Pinpoint the cell where the given text exists, returning its (X, Y) midpoint coordinate. 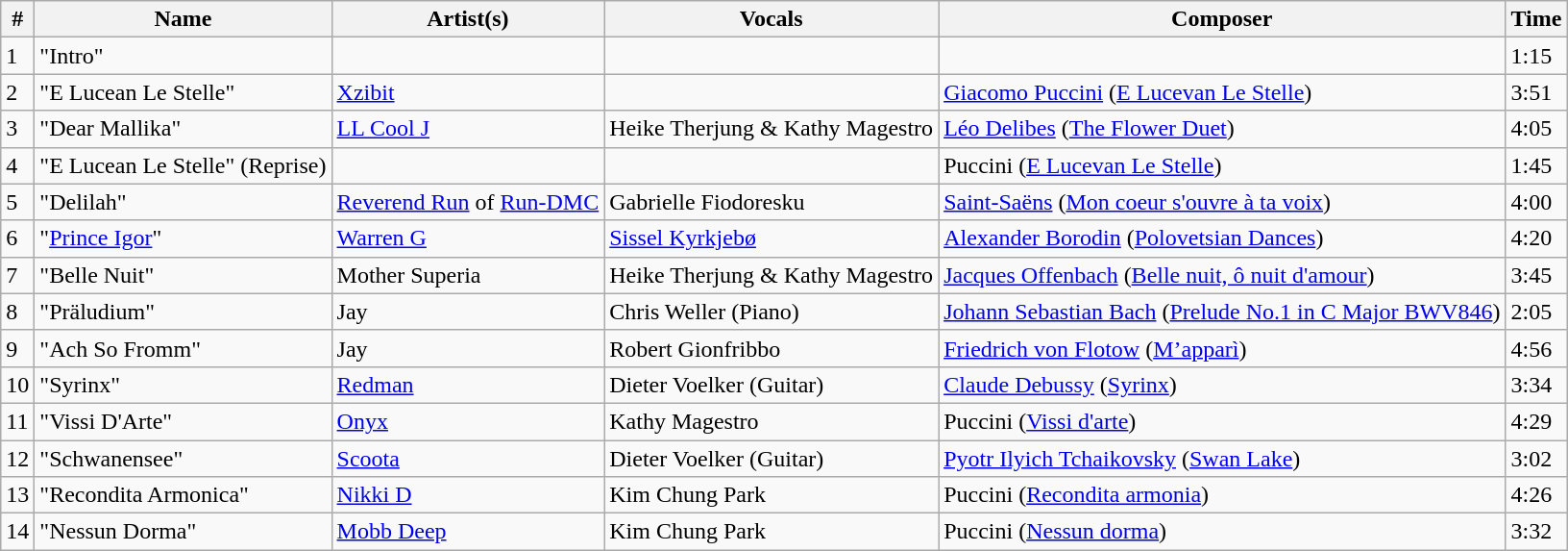
4 (17, 165)
3:34 (1536, 385)
1:15 (1536, 56)
Warren G (468, 238)
Alexander Borodin (Polovetsian Dances) (1222, 238)
Jacques Offenbach (Belle nuit, ô nuit d'amour) (1222, 275)
3:45 (1536, 275)
3:02 (1536, 459)
3:32 (1536, 532)
6 (17, 238)
Léo Delibes (The Flower Duet) (1222, 129)
Xzibit (468, 92)
Puccini (Vissi d'arte) (1222, 421)
Kathy Magestro (772, 421)
Sissel Kyrkjebø (772, 238)
Saint-Saëns (Mon coeur s'ouvre à ta voix) (1222, 202)
Mobb Deep (468, 532)
4:05 (1536, 129)
8 (17, 312)
4:26 (1536, 495)
"Delilah" (183, 202)
2:05 (1536, 312)
1:45 (1536, 165)
Time (1536, 19)
10 (17, 385)
Onyx (468, 421)
"Belle Nuit" (183, 275)
7 (17, 275)
Claude Debussy (Syrinx) (1222, 385)
Composer (1222, 19)
Scoota (468, 459)
3 (17, 129)
Mother Superia (468, 275)
Name (183, 19)
Pyotr Ilyich Tchaikovsky (Swan Lake) (1222, 459)
"Schwanensee" (183, 459)
Chris Weller (Piano) (772, 312)
Puccini (Nessun dorma) (1222, 532)
3:51 (1536, 92)
Giacomo Puccini (E Lucevan Le Stelle) (1222, 92)
LL Cool J (468, 129)
"E Lucean Le Stelle" (183, 92)
Johann Sebastian Bach (Prelude No.1 in C Major BWV846) (1222, 312)
4:29 (1536, 421)
Vocals (772, 19)
Puccini (Recondita armonia) (1222, 495)
"Präludium" (183, 312)
Robert Gionfribbo (772, 348)
"Vissi D'Arte" (183, 421)
14 (17, 532)
"Syrinx" (183, 385)
"Nessun Dorma" (183, 532)
Artist(s) (468, 19)
5 (17, 202)
"E Lucean Le Stelle" (Reprise) (183, 165)
Friedrich von Flotow (M’apparì) (1222, 348)
Redman (468, 385)
Nikki D (468, 495)
"Prince Igor" (183, 238)
2 (17, 92)
9 (17, 348)
13 (17, 495)
# (17, 19)
11 (17, 421)
"Ach So Fromm" (183, 348)
12 (17, 459)
Puccini (E Lucevan Le Stelle) (1222, 165)
4:00 (1536, 202)
Gabrielle Fiodoresku (772, 202)
"Recondita Armonica" (183, 495)
1 (17, 56)
"Dear Mallika" (183, 129)
"Intro" (183, 56)
4:20 (1536, 238)
Reverend Run of Run-DMC (468, 202)
4:56 (1536, 348)
